Find where the given text appears and provide that cell's center as [x, y] coordinate. 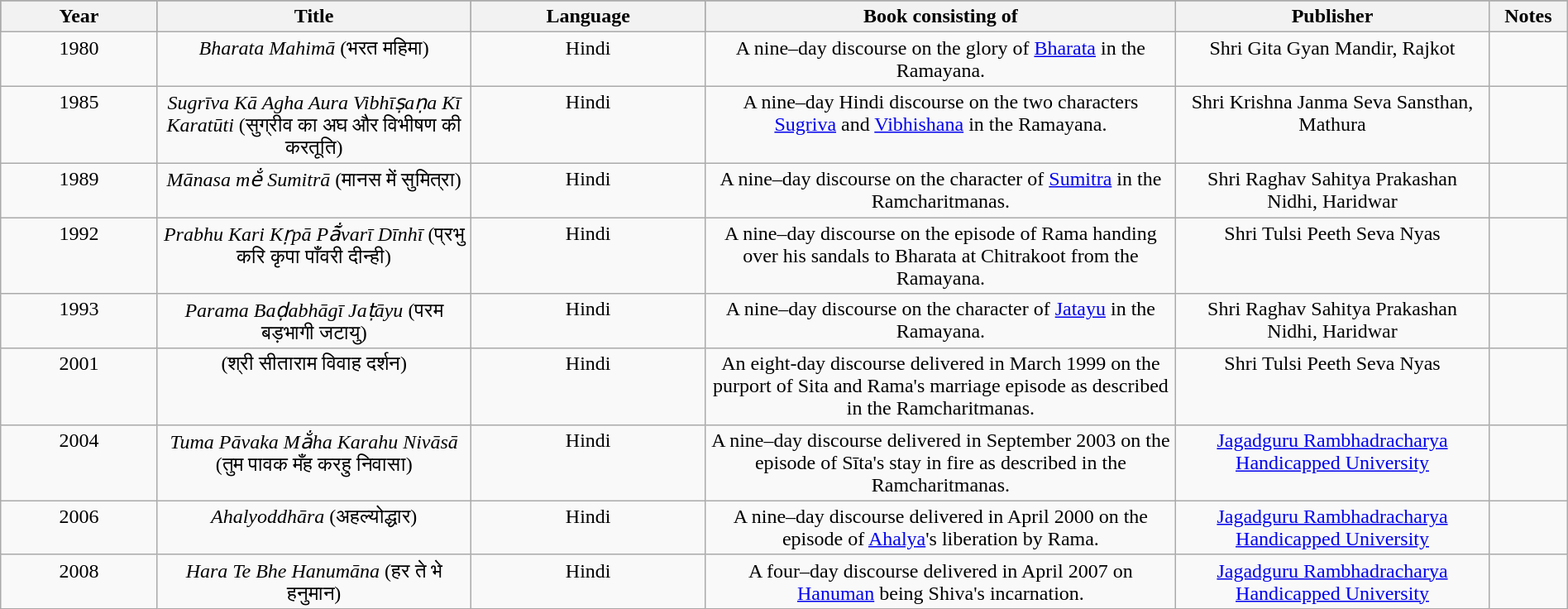
A nine–day discourse on the glory of Bharata in the Ramayana. [940, 60]
A nine–day Hindi discourse on the two characters Sugriva and Vibhishana in the Ramayana. [940, 125]
Language [588, 17]
Year [79, 17]
Prabhu Kari Kṛpā Pā̐varī Dīnhī (प्रभु करि कृपा पाँवरी दीन्ही) [314, 255]
1993 [79, 321]
A four–day discourse delivered in April 2007 on Hanuman being Shiva's incarnation. [940, 581]
Tuma Pāvaka Ma̐ha Karahu Nivāsā (तुम पावक मँह करहु निवासा) [314, 463]
A nine–day discourse on the character of Sumitra in the Ramcharitmanas. [940, 190]
Notes [1528, 17]
2004 [79, 463]
2008 [79, 581]
Publisher [1333, 17]
2006 [79, 528]
A nine–day discourse delivered in September 2003 on the episode of Sīta's stay in fire as described in the Ramcharitmanas. [940, 463]
1992 [79, 255]
A nine–day discourse on the character of Jatayu in the Ramayana. [940, 321]
Shri Gita Gyan Mandir, Rajkot [1333, 60]
Mānasa me̐ Sumitrā (मानस में सुमित्रा) [314, 190]
Ahalyoddhāra (अहल्योद्धार) [314, 528]
Shri Krishna Janma Seva Sansthan, Mathura [1333, 125]
Parama Baḍabhāgī Jaṭāyu (परम बड़भागी जटायु) [314, 321]
A nine–day discourse delivered in April 2000 on the episode of Ahalya's liberation by Rama. [940, 528]
2001 [79, 386]
(श्री सीताराम विवाह दर्शन) [314, 386]
A nine–day discourse on the episode of Rama handing over his sandals to Bharata at Chitrakoot from the Ramayana. [940, 255]
Book consisting of [940, 17]
1989 [79, 190]
Bharata Mahimā (भरत महिमा) [314, 60]
Title [314, 17]
An eight-day discourse delivered in March 1999 on the purport of Sita and Rama's marriage episode as described in the Ramcharitmanas. [940, 386]
1980 [79, 60]
Hara Te Bhe Hanumāna (हर ते भे हनुमान) [314, 581]
1985 [79, 125]
Sugrīva Kā Agha Aura Vibhīṣaṇa Kī Karatūti (सुग्रीव का अघ और विभीषण की करतूति) [314, 125]
